Extract the (X, Y) coordinate from the center of the cell holding the provided text.  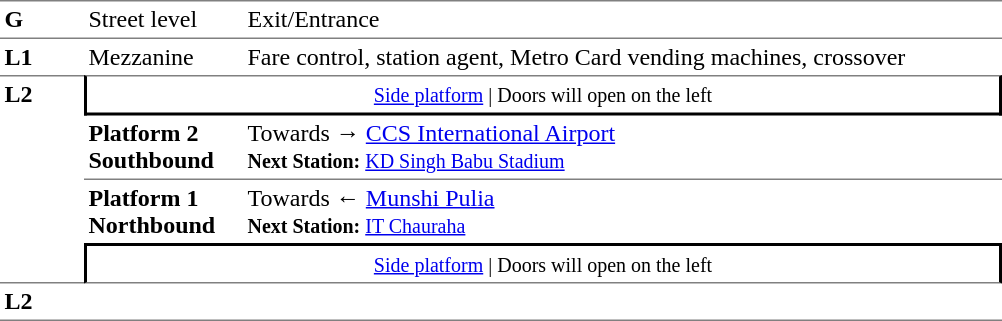
L2 (42, 179)
Towards ← Munshi PuliaNext Station: IT Chauraha (622, 212)
Platform 2Southbound (164, 148)
Street level (164, 20)
Towards → CCS International AirportNext Station: KD Singh Babu Stadium (622, 148)
G (42, 20)
Platform 1Northbound (164, 212)
Exit/Entrance (622, 20)
Fare control, station agent, Metro Card vending machines, crossover (622, 57)
L1 (42, 57)
Mezzanine (164, 57)
